Output the [X, Y] coordinate of the center of the cell containing the given text.  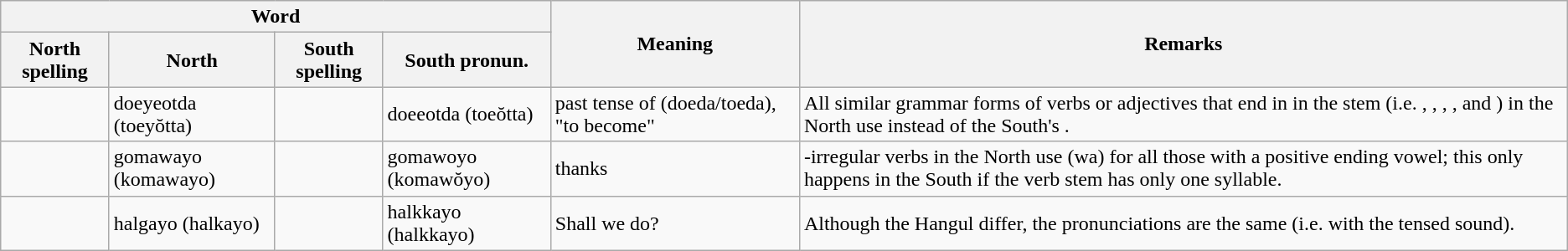
halkkayo (halkkayo) [467, 223]
past tense of (doeda/toeda), "to become" [675, 114]
North spelling [55, 60]
thanks [675, 169]
doeyeotda (toeyŏtta) [192, 114]
Although the Hangul differ, the pronunciations are the same (i.e. with the tensed sound). [1183, 223]
Shall we do? [675, 223]
Meaning [675, 44]
Word [276, 17]
North [192, 60]
All similar grammar forms of verbs or adjectives that end in in the stem (i.e. , , , , and ) in the North use instead of the South's . [1183, 114]
gomawoyo (komawŏyo) [467, 169]
South pronun. [467, 60]
South spelling [328, 60]
doeeotda (toeŏtta) [467, 114]
gomawayo (komawayo) [192, 169]
Remarks [1183, 44]
halgayo (halkayo) [192, 223]
